Output the (X, Y) coordinate of the center of the cell containing the given text.  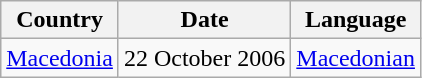
Macedonian (356, 58)
Country (60, 20)
Macedonia (60, 58)
Language (356, 20)
22 October 2006 (204, 58)
Date (204, 20)
